Locate the cell with the specified text and output its [X, Y] center coordinate. 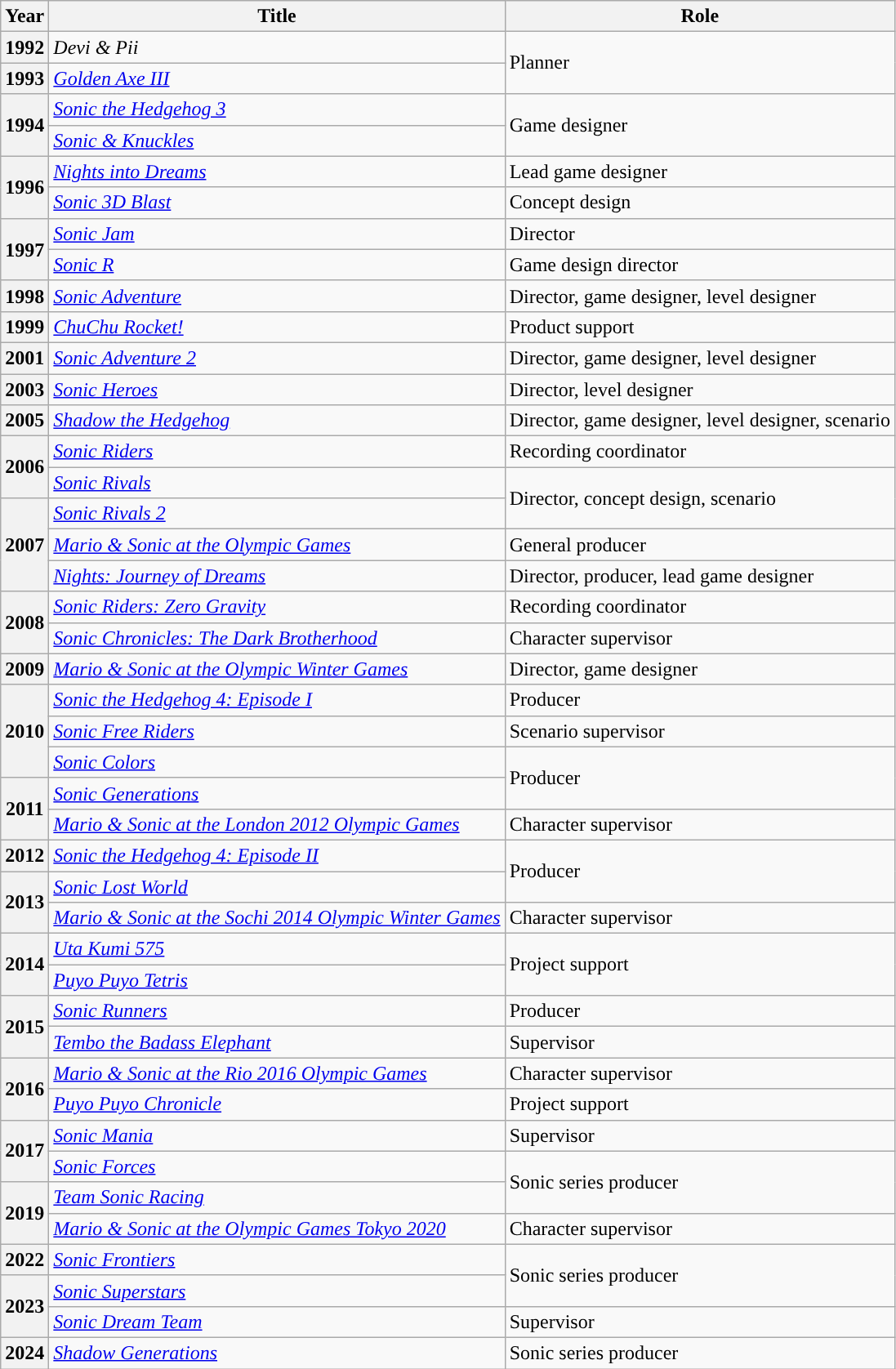
Sonic Rivals 2 [277, 514]
Year [25, 16]
Sonic Frontiers [277, 1260]
Sonic Adventure 2 [277, 358]
Sonic Mania [277, 1135]
2016 [25, 1089]
Sonic Riders: Zero Gravity [277, 607]
Tembo the Badass Elephant [277, 1042]
Sonic Lost World [277, 886]
Sonic Adventure [277, 296]
Devi & Pii [277, 47]
Director, level designer [699, 390]
Director, game designer, level designer, scenario [699, 421]
Director, producer, lead game designer [699, 576]
Sonic Rivals [277, 483]
2006 [25, 467]
Sonic Free Riders [277, 731]
Sonic 3D Blast [277, 203]
Sonic Generations [277, 793]
Puyo Puyo Chronicle [277, 1104]
Sonic Runners [277, 1011]
Mario & Sonic at the Rio 2016 Olympic Games [277, 1073]
Mario & Sonic at the Sochi 2014 Olympic Winter Games [277, 918]
Uta Kumi 575 [277, 949]
2003 [25, 390]
Game design director [699, 265]
Puyo Puyo Tetris [277, 980]
Sonic the Hedgehog 4: Episode I [277, 700]
Nights: Journey of Dreams [277, 576]
Sonic Colors [277, 762]
Sonic the Hedgehog 3 [277, 109]
Mario & Sonic at the Olympic Games [277, 545]
Title [277, 16]
Sonic Riders [277, 452]
Sonic R [277, 265]
Sonic the Hedgehog 4: Episode II [277, 855]
Golden Axe III [277, 78]
Sonic Jam [277, 234]
Sonic & Knuckles [277, 140]
2011 [25, 809]
2008 [25, 622]
2017 [25, 1151]
Mario & Sonic at the Olympic Winter Games [277, 669]
Nights into Dreams [277, 172]
Lead game designer [699, 172]
Sonic Heroes [277, 390]
Director, concept design, scenario [699, 498]
2007 [25, 545]
2012 [25, 855]
Director, game designer [699, 669]
2010 [25, 731]
2013 [25, 902]
Mario & Sonic at the Olympic Games Tokyo 2020 [277, 1229]
1994 [25, 125]
2005 [25, 421]
Shadow Generations [277, 1353]
Director [699, 234]
1992 [25, 47]
1997 [25, 249]
Game designer [699, 125]
2014 [25, 965]
2015 [25, 1027]
1999 [25, 327]
Sonic Dream Team [277, 1322]
Scenario supervisor [699, 731]
Role [699, 16]
2019 [25, 1213]
2001 [25, 358]
2022 [25, 1260]
General producer [699, 545]
2023 [25, 1306]
Mario & Sonic at the London 2012 Olympic Games [277, 824]
Team Sonic Racing [277, 1197]
1993 [25, 78]
2024 [25, 1353]
1998 [25, 296]
ChuChu Rocket! [277, 327]
Product support [699, 327]
Sonic Forces [277, 1166]
Planner [699, 63]
Concept design [699, 203]
Sonic Chronicles: The Dark Brotherhood [277, 638]
Shadow the Hedgehog [277, 421]
2009 [25, 669]
1996 [25, 187]
Sonic Superstars [277, 1291]
